Search for the cell housing the specified text and yield its [X, Y] center coordinate. 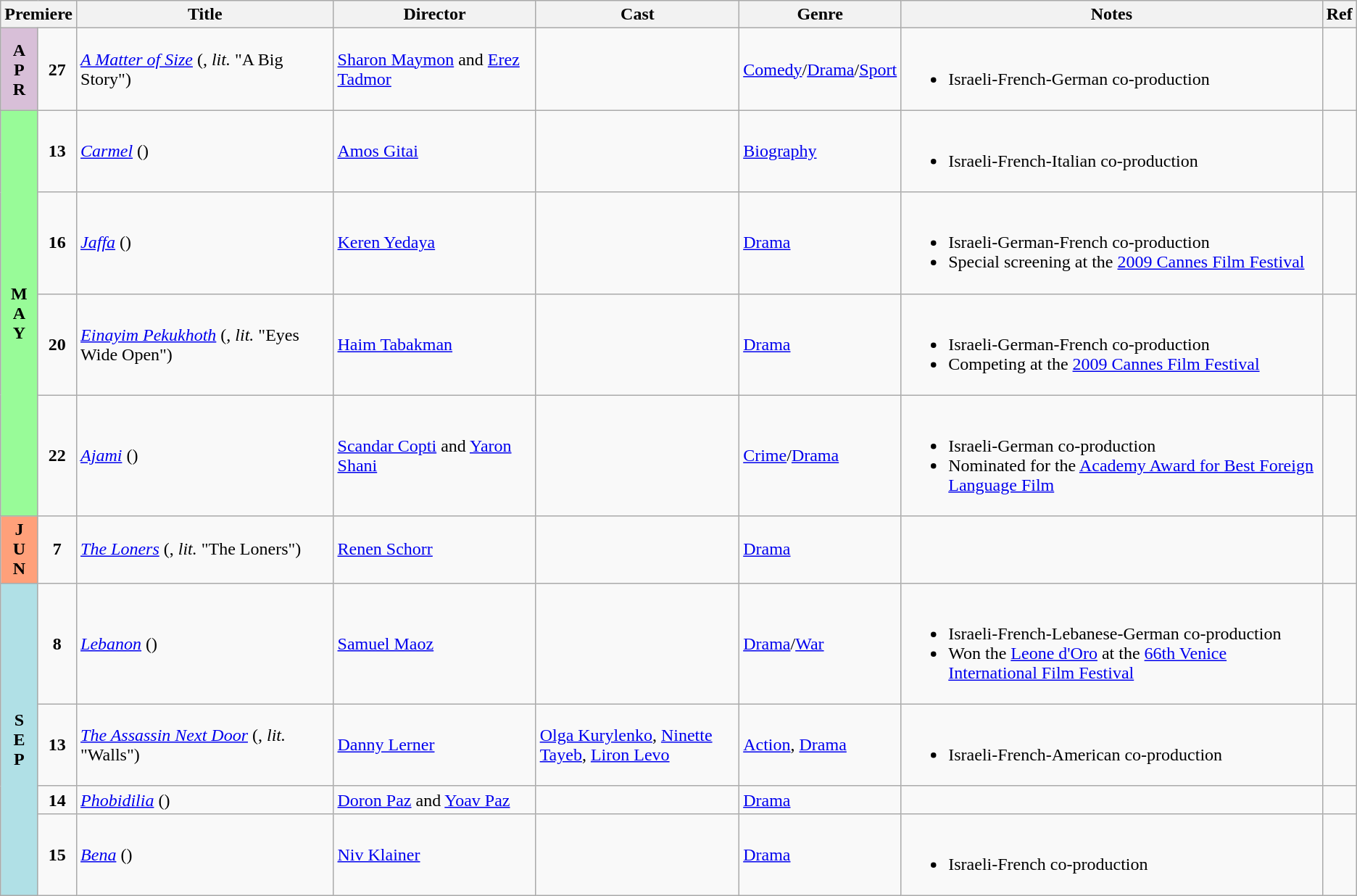
The Assassin Next Door (, lit. "Walls") [205, 745]
Action, Drama [821, 745]
Einayim Pekukhoth (, lit. "Eyes Wide Open") [205, 344]
Israeli-French co-production [1112, 854]
Director [435, 14]
Comedy/Drama/Sport [821, 70]
Danny Lerner [435, 745]
Ajami () [205, 455]
Sharon Maymon and Erez Tadmor [435, 70]
Carmel () [205, 151]
Jaffa () [205, 243]
Phobidilia () [205, 800]
Keren Yedaya [435, 243]
14 [57, 800]
Bena () [205, 854]
Ref [1340, 14]
MAY [19, 313]
Amos Gitai [435, 151]
Cast [638, 14]
Israeli-French-Lebanese-German co-productionWon the Leone d'Oro at the 66th Venice International Film Festival [1112, 644]
Niv Klainer [435, 854]
Title [205, 14]
Israeli-French-American co-production [1112, 745]
27 [57, 70]
SEP [19, 739]
The Loners (, lit. "The Loners") [205, 549]
Premiere [39, 14]
20 [57, 344]
Israeli-German-French co-productionSpecial screening at the 2009 Cannes Film Festival [1112, 243]
22 [57, 455]
16 [57, 243]
Genre [821, 14]
Haim Tabakman [435, 344]
Renen Schorr [435, 549]
Israeli-German-French co-productionCompeting at the 2009 Cannes Film Festival [1112, 344]
Olga Kurylenko, Ninette Tayeb, Liron Levo [638, 745]
7 [57, 549]
Lebanon () [205, 644]
Drama/War [821, 644]
Samuel Maoz [435, 644]
Notes [1112, 14]
A Matter of Size (, lit. "A Big Story") [205, 70]
APR [19, 70]
Israeli-German co-productionNominated for the Academy Award for Best Foreign Language Film [1112, 455]
Crime/Drama [821, 455]
8 [57, 644]
15 [57, 854]
Biography [821, 151]
JUN [19, 549]
Israeli-French-Italian co-production [1112, 151]
Scandar Copti and Yaron Shani [435, 455]
Doron Paz and Yoav Paz [435, 800]
Israeli-French-German co-production [1112, 70]
